Determine the [X, Y] coordinate at the center of the cell enclosing the given text.  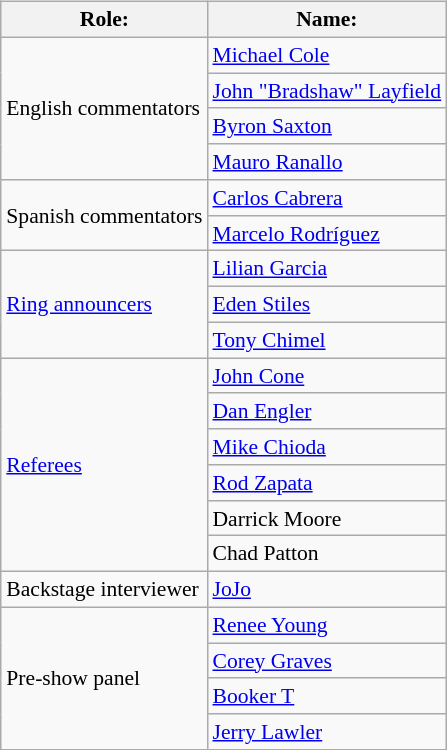
Byron Saxton [326, 126]
Darrick Moore [326, 518]
Backstage interviewer [104, 590]
Name: [326, 20]
Jerry Lawler [326, 732]
Pre-show panel [104, 678]
Chad Patton [326, 554]
Carlos Cabrera [326, 198]
Role: [104, 20]
English commentators [104, 108]
Mauro Ranallo [326, 162]
Rod Zapata [326, 483]
Tony Chimel [326, 340]
Eden Stiles [326, 305]
John "Bradshaw" Layfield [326, 91]
Corey Graves [326, 661]
Ring announcers [104, 304]
Spanish commentators [104, 216]
Renee Young [326, 625]
Booker T [326, 696]
JoJo [326, 590]
Mike Chioda [326, 447]
Marcelo Rodríguez [326, 233]
Referees [104, 465]
John Cone [326, 376]
Lilian Garcia [326, 269]
Michael Cole [326, 55]
Dan Engler [326, 411]
